Return the [x, y] coordinate for the center point of the cell that contains the specified text.  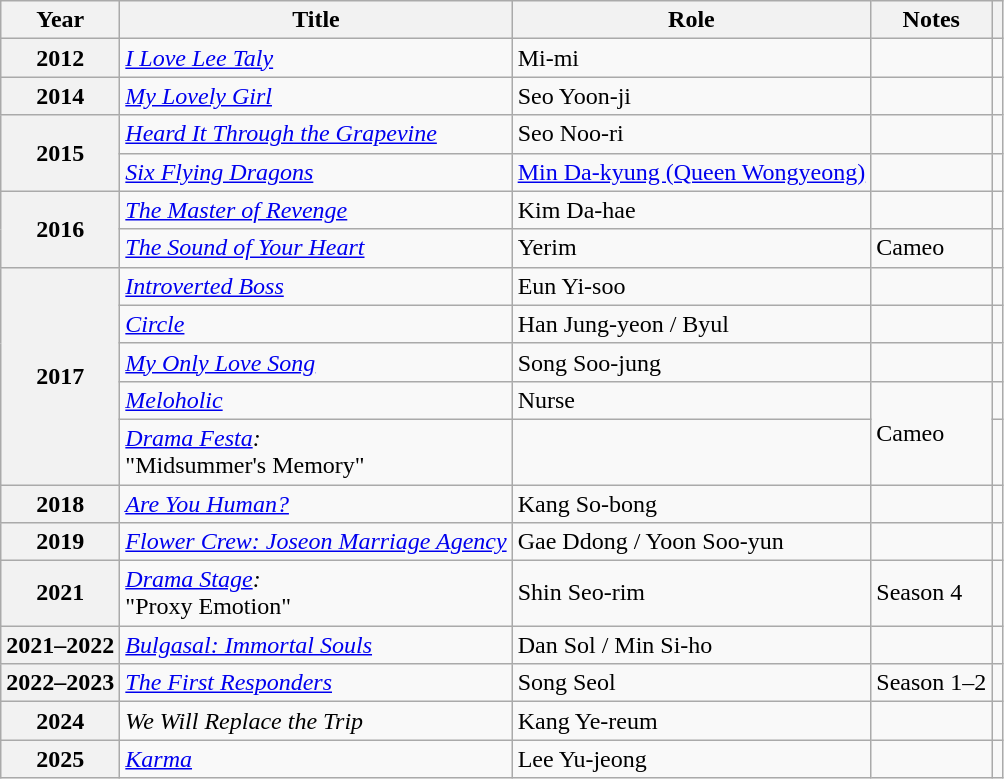
The Master of Revenge [316, 210]
Min Da-kyung (Queen Wongyeong) [692, 172]
Drama Stage:"Proxy Emotion" [316, 594]
Eun Yi-soo [692, 286]
Yerim [692, 248]
Kim Da-hae [692, 210]
The Sound of Your Heart [316, 248]
2019 [60, 542]
Title [316, 20]
Seo Yoon-ji [692, 96]
2018 [60, 503]
Bulgasal: Immortal Souls [316, 645]
Drama Festa:"Midsummer's Memory" [316, 452]
Role [692, 20]
Shin Seo-rim [692, 594]
The First Responders [316, 683]
Han Jung-yeon / Byul [692, 324]
Song Seol [692, 683]
2016 [60, 229]
Kang So-bong [692, 503]
Kang Ye-reum [692, 721]
Notes [932, 20]
2012 [60, 58]
Season 1–2 [932, 683]
Season 4 [932, 594]
Mi-mi [692, 58]
2024 [60, 721]
Nurse [692, 400]
2025 [60, 759]
2021–2022 [60, 645]
Song Soo-jung [692, 362]
Six Flying Dragons [316, 172]
Meloholic [316, 400]
Introverted Boss [316, 286]
2017 [60, 376]
Gae Ddong / Yoon Soo-yun [692, 542]
We Will Replace the Trip [316, 721]
2015 [60, 153]
My Lovely Girl [316, 96]
Heard It Through the Grapevine [316, 134]
2022–2023 [60, 683]
Seo Noo-ri [692, 134]
Lee Yu-jeong [692, 759]
Are You Human? [316, 503]
Flower Crew: Joseon Marriage Agency [316, 542]
Year [60, 20]
I Love Lee Taly [316, 58]
My Only Love Song [316, 362]
2021 [60, 594]
Circle [316, 324]
2014 [60, 96]
Dan Sol / Min Si-ho [692, 645]
Karma [316, 759]
